Identify which cell holds the provided text, then report its (X, Y) central coordinate. 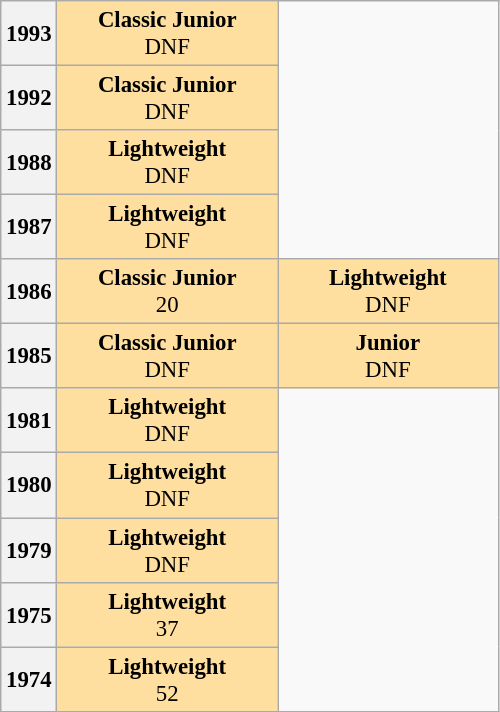
1986 (29, 292)
1993 (29, 34)
JuniorDNF (388, 356)
Lightweight52 (168, 680)
1975 (29, 614)
1979 (29, 550)
Classic Junior20 (168, 292)
1981 (29, 420)
1992 (29, 98)
Lightweight37 (168, 614)
1980 (29, 486)
1987 (29, 228)
1988 (29, 162)
1985 (29, 356)
1974 (29, 680)
